From the cell containing the given text, extract its center point as [X, Y] coordinate. 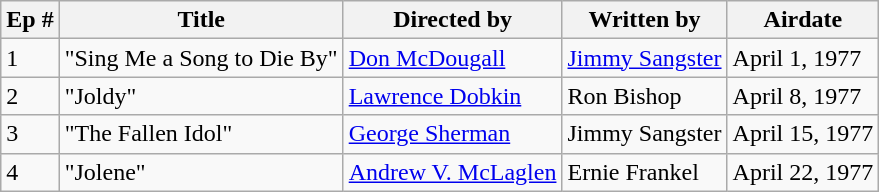
3 [30, 134]
Title [201, 20]
George Sherman [452, 134]
Airdate [803, 20]
Don McDougall [452, 58]
Written by [644, 20]
Lawrence Dobkin [452, 96]
April 1, 1977 [803, 58]
"Jolene" [201, 172]
Ep # [30, 20]
2 [30, 96]
April 22, 1977 [803, 172]
April 15, 1977 [803, 134]
Andrew V. McLaglen [452, 172]
"Sing Me a Song to Die By" [201, 58]
April 8, 1977 [803, 96]
Ron Bishop [644, 96]
1 [30, 58]
Directed by [452, 20]
4 [30, 172]
"The Fallen Idol" [201, 134]
Ernie Frankel [644, 172]
"Joldy" [201, 96]
